Locate the cell with the specified text and output its (x, y) center coordinate. 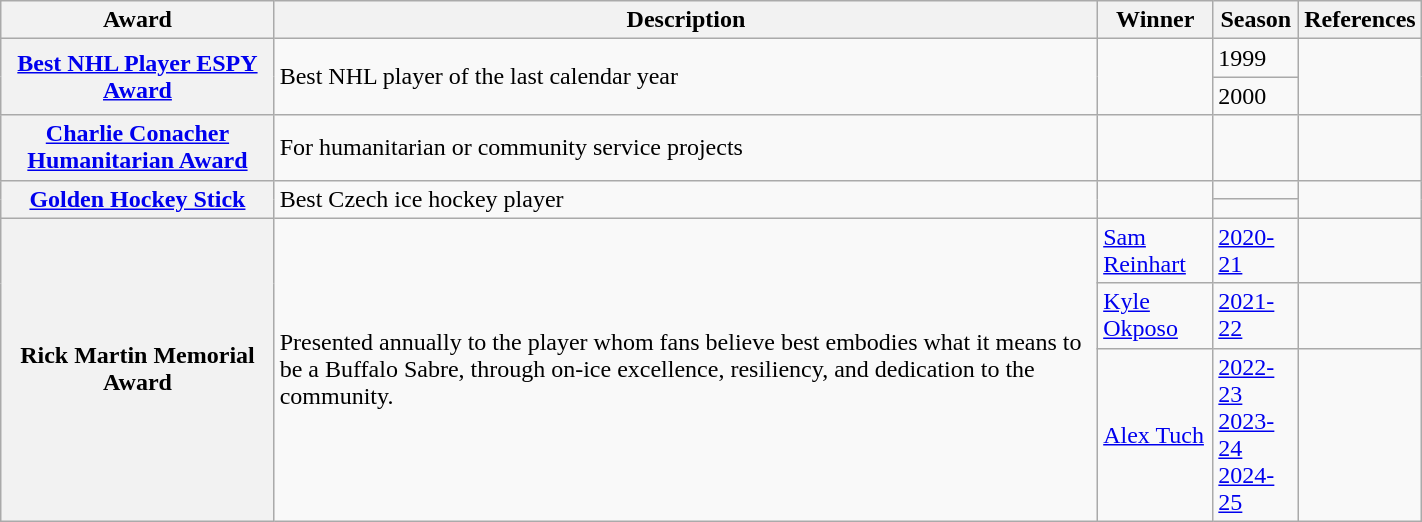
Winner (1156, 20)
2021-22 (1256, 316)
Best NHL player of the last calendar year (686, 77)
References (1360, 20)
Description (686, 20)
Alex Tuch (1156, 434)
Kyle Okposo (1156, 316)
Award (138, 20)
For humanitarian or community service projects (686, 148)
1999 (1256, 58)
Sam Reinhart (1156, 250)
Golden Hockey Stick (138, 199)
2022-232023-242024-25 (1256, 434)
Charlie Conacher Humanitarian Award (138, 148)
Best Czech ice hockey player (686, 199)
2000 (1256, 96)
Best NHL Player ESPY Award (138, 77)
2020-21 (1256, 250)
Season (1256, 20)
Rick Martin Memorial Award (138, 370)
